For the text-containing cell, return its midpoint in (X, Y) coordinate format. 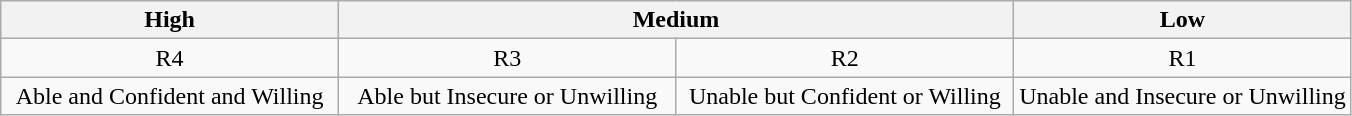
Low (1183, 20)
R3 (507, 58)
Able and Confident and Willing (170, 96)
R1 (1183, 58)
R4 (170, 58)
R2 (845, 58)
High (170, 20)
Unable but Confident or Willing (845, 96)
Able but Insecure or Unwilling (507, 96)
Unable and Insecure or Unwilling (1183, 96)
Medium (676, 20)
